Identify which cell holds the provided text, then report its [x, y] central coordinate. 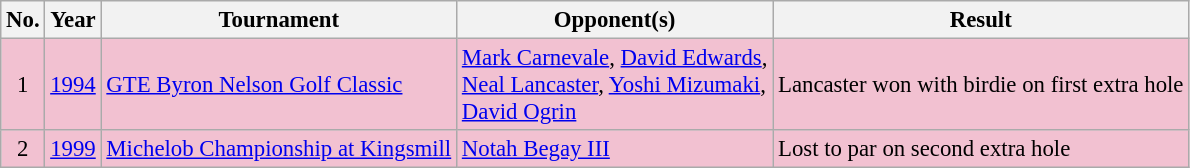
2 [23, 149]
Michelob Championship at Kingsmill [278, 149]
1 [23, 85]
Opponent(s) [615, 20]
No. [23, 20]
Tournament [278, 20]
Lancaster won with birdie on first extra hole [981, 85]
Notah Begay III [615, 149]
1999 [73, 149]
Result [981, 20]
1994 [73, 85]
Lost to par on second extra hole [981, 149]
GTE Byron Nelson Golf Classic [278, 85]
Mark Carnevale, David Edwards, Neal Lancaster, Yoshi Mizumaki, David Ogrin [615, 85]
Year [73, 20]
